Search for the cell housing the specified text and yield its [x, y] center coordinate. 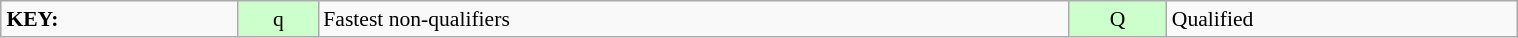
Fastest non-qualifiers [693, 19]
q [278, 19]
KEY: [120, 19]
Qualified [1342, 19]
Q [1118, 19]
